Locate the cell with the specified text and output its [x, y] center coordinate. 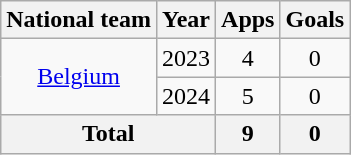
Apps [248, 20]
2024 [186, 96]
Belgium [79, 77]
Year [186, 20]
National team [79, 20]
9 [248, 134]
5 [248, 96]
Goals [315, 20]
4 [248, 58]
2023 [186, 58]
Total [108, 134]
